Extract the (x, y) coordinate from the center of the cell holding the provided text.  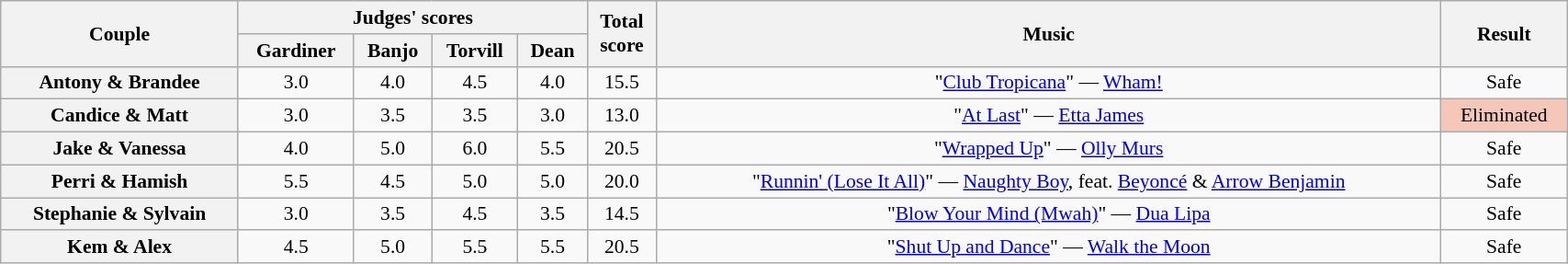
"Shut Up and Dance" — Walk the Moon (1048, 247)
Banjo (393, 51)
Totalscore (621, 33)
Stephanie & Sylvain (119, 214)
Eliminated (1505, 116)
20.0 (621, 181)
Dean (553, 51)
"Runnin' (Lose It All)" — Naughty Boy, feat. Beyoncé & Arrow Benjamin (1048, 181)
6.0 (474, 149)
Couple (119, 33)
"Blow Your Mind (Mwah)" — Dua Lipa (1048, 214)
Gardiner (296, 51)
Kem & Alex (119, 247)
"Wrapped Up" — Olly Murs (1048, 149)
Torvill (474, 51)
Perri & Hamish (119, 181)
15.5 (621, 83)
Result (1505, 33)
14.5 (621, 214)
13.0 (621, 116)
"Club Tropicana" — Wham! (1048, 83)
Jake & Vanessa (119, 149)
"At Last" — Etta James (1048, 116)
Candice & Matt (119, 116)
Judges' scores (412, 17)
Antony & Brandee (119, 83)
Music (1048, 33)
